Locate the cell with the specified text and output its (x, y) center coordinate. 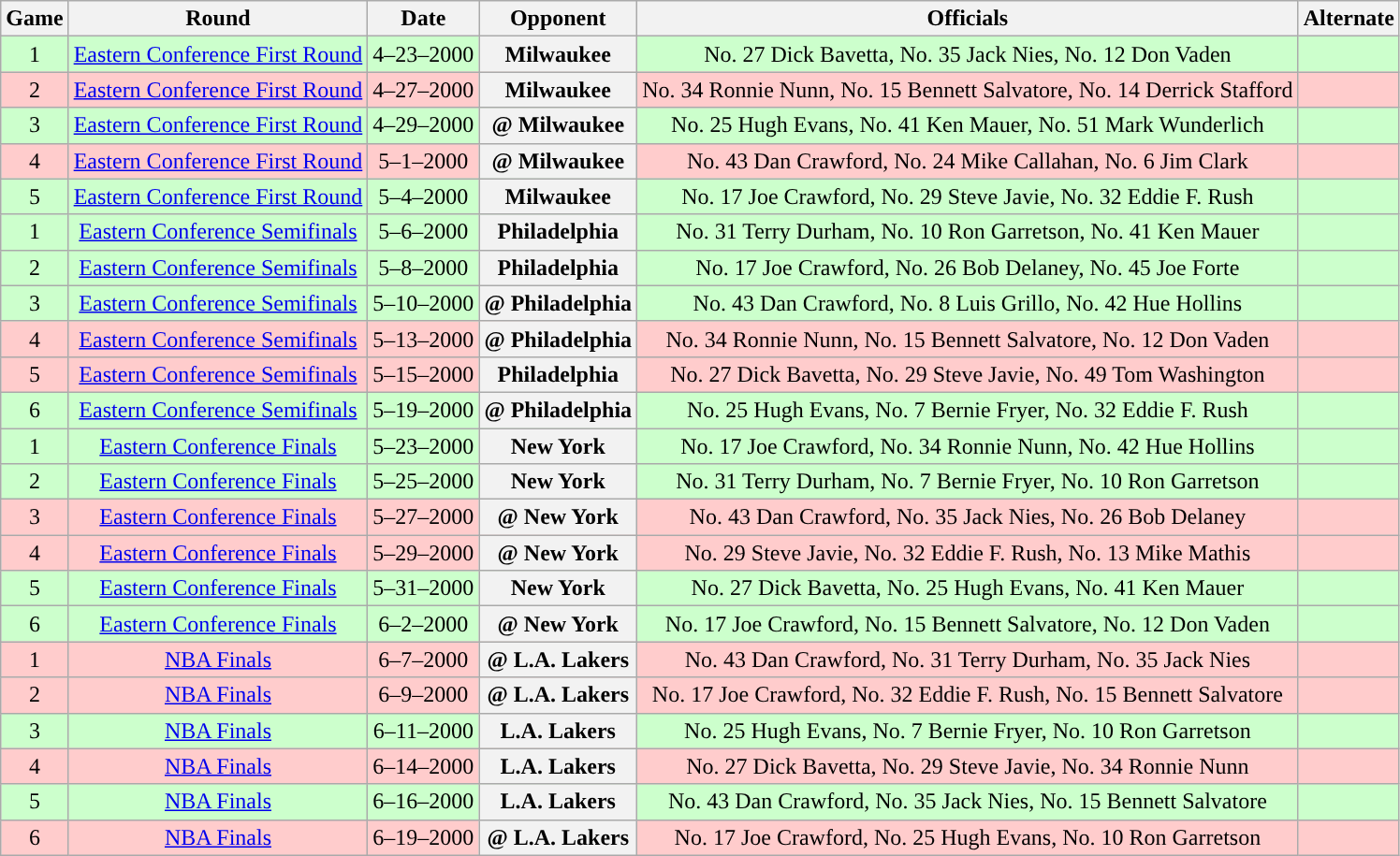
6–9–2000 (423, 695)
No. 27 Dick Bavetta, No. 29 Steve Javie, No. 34 Ronnie Nunn (968, 766)
Opponent (558, 19)
No. 34 Ronnie Nunn, No. 15 Bennett Salvatore, No. 12 Don Vaden (968, 339)
5–1–2000 (423, 161)
6–11–2000 (423, 731)
Date (423, 19)
5–25–2000 (423, 482)
Game (35, 19)
No. 43 Dan Crawford, No. 31 Terry Durham, No. 35 Jack Nies (968, 660)
No. 43 Dan Crawford, No. 24 Mike Callahan, No. 6 Jim Clark (968, 161)
Round (218, 19)
No. 25 Hugh Evans, No. 7 Bernie Fryer, No. 32 Eddie F. Rush (968, 410)
No. 27 Dick Bavetta, No. 35 Jack Nies, No. 12 Don Vaden (968, 54)
4–23–2000 (423, 54)
5–10–2000 (423, 303)
5–31–2000 (423, 588)
5–13–2000 (423, 339)
No. 17 Joe Crawford, No. 15 Bennett Salvatore, No. 12 Don Vaden (968, 624)
No. 27 Dick Bavetta, No. 25 Hugh Evans, No. 41 Ken Mauer (968, 588)
No. 31 Terry Durham, No. 10 Ron Garretson, No. 41 Ken Mauer (968, 232)
5–23–2000 (423, 446)
No. 31 Terry Durham, No. 7 Bernie Fryer, No. 10 Ron Garretson (968, 482)
6–16–2000 (423, 802)
5–15–2000 (423, 374)
6–14–2000 (423, 766)
6–2–2000 (423, 624)
Alternate (1349, 19)
No. 43 Dan Crawford, No. 35 Jack Nies, No. 15 Bennett Salvatore (968, 802)
No. 17 Joe Crawford, No. 26 Bob Delaney, No. 45 Joe Forte (968, 268)
No. 25 Hugh Evans, No. 7 Bernie Fryer, No. 10 Ron Garretson (968, 731)
No. 43 Dan Crawford, No. 35 Jack Nies, No. 26 Bob Delaney (968, 517)
5–8–2000 (423, 268)
5–29–2000 (423, 553)
5–27–2000 (423, 517)
No. 17 Joe Crawford, No. 25 Hugh Evans, No. 10 Ron Garretson (968, 837)
No. 17 Joe Crawford, No. 29 Steve Javie, No. 32 Eddie F. Rush (968, 196)
No. 27 Dick Bavetta, No. 29 Steve Javie, No. 49 Tom Washington (968, 374)
No. 29 Steve Javie, No. 32 Eddie F. Rush, No. 13 Mike Mathis (968, 553)
No. 17 Joe Crawford, No. 32 Eddie F. Rush, No. 15 Bennett Salvatore (968, 695)
5–19–2000 (423, 410)
5–4–2000 (423, 196)
5–6–2000 (423, 232)
6–19–2000 (423, 837)
No. 25 Hugh Evans, No. 41 Ken Mauer, No. 51 Mark Wunderlich (968, 125)
Officials (968, 19)
4–27–2000 (423, 90)
No. 17 Joe Crawford, No. 34 Ronnie Nunn, No. 42 Hue Hollins (968, 446)
No. 34 Ronnie Nunn, No. 15 Bennett Salvatore, No. 14 Derrick Stafford (968, 90)
4–29–2000 (423, 125)
No. 43 Dan Crawford, No. 8 Luis Grillo, No. 42 Hue Hollins (968, 303)
6–7–2000 (423, 660)
